From the cell containing the given text, extract its center point as [x, y] coordinate. 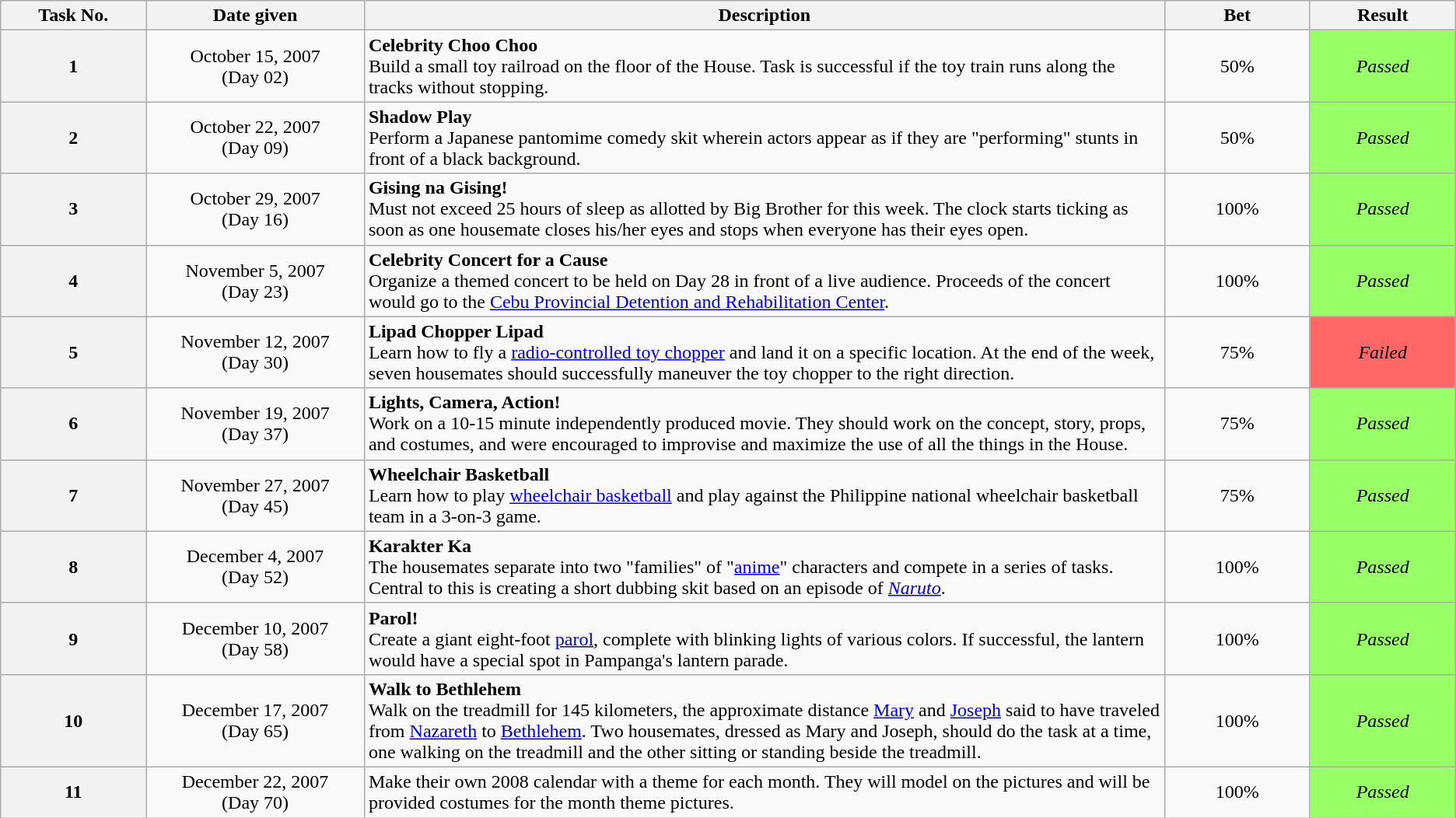
December 17, 2007(Day 65) [255, 720]
2 [73, 138]
November 19, 2007(Day 37) [255, 424]
8 [73, 567]
Wheelchair BasketballLearn how to play wheelchair basketball and play against the Philippine national wheelchair basketball team in a 3-on-3 game. [764, 495]
December 10, 2007(Day 58) [255, 638]
5 [73, 352]
3 [73, 209]
Description [764, 16]
Result [1383, 16]
Failed [1383, 352]
1 [73, 66]
Celebrity Choo ChooBuild a small toy railroad on the floor of the House. Task is successful if the toy train runs along the tracks without stopping. [764, 66]
October 15, 2007(Day 02) [255, 66]
Bet [1237, 16]
December 22, 2007(Day 70) [255, 792]
Date given [255, 16]
9 [73, 638]
November 5, 2007(Day 23) [255, 281]
Shadow Play Perform a Japanese pantomime comedy skit wherein actors appear as if they are "performing" stunts in front of a black background. [764, 138]
4 [73, 281]
November 12, 2007(Day 30) [255, 352]
December 4, 2007(Day 52) [255, 567]
October 29, 2007(Day 16) [255, 209]
October 22, 2007(Day 09) [255, 138]
November 27, 2007(Day 45) [255, 495]
Make their own 2008 calendar with a theme for each month. They will model on the pictures and will be provided costumes for the month theme pictures. [764, 792]
10 [73, 720]
11 [73, 792]
6 [73, 424]
7 [73, 495]
Task No. [73, 16]
